Find where the given text appears and provide that cell's center as [X, Y] coordinate. 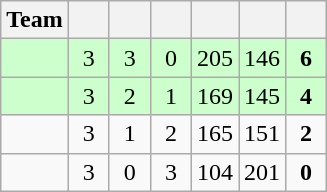
151 [262, 134]
4 [306, 96]
169 [214, 96]
Team [35, 20]
104 [214, 172]
6 [306, 58]
205 [214, 58]
201 [262, 172]
145 [262, 96]
165 [214, 134]
146 [262, 58]
